Extract the [X, Y] coordinate from the center of the cell holding the provided text.  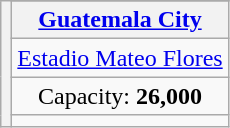
Guatemala City [120, 20]
Estadio Mateo Flores [120, 58]
Capacity: 26,000 [120, 96]
